From the cell containing the given text, extract its center point as [x, y] coordinate. 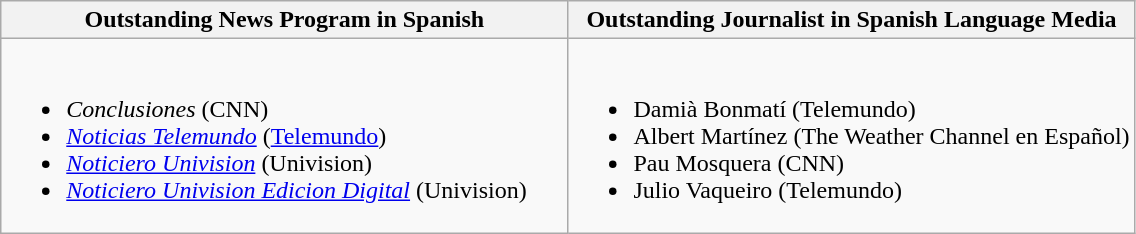
Outstanding News Program in Spanish [284, 20]
Outstanding Journalist in Spanish Language Media [852, 20]
Damià Bonmatí (Telemundo)Albert Martínez (The Weather Channel en Español)Pau Mosquera (CNN)Julio Vaqueiro (Telemundo) [852, 136]
Conclusiones (CNN)Noticias Telemundo (Telemundo)Noticiero Univision (Univision)Noticiero Univision Edicion Digital (Univision) [284, 136]
